Pinpoint the cell where the given text exists, returning its (X, Y) midpoint coordinate. 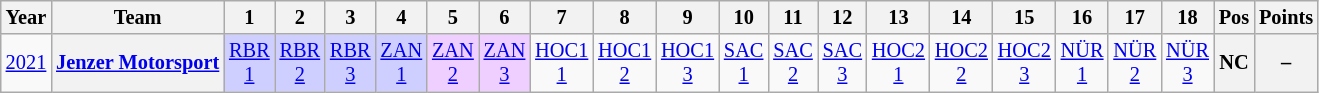
NÜR2 (1134, 63)
RBR2 (300, 63)
ZAN1 (401, 63)
HOC13 (688, 63)
2021 (26, 63)
18 (1188, 17)
HOC21 (898, 63)
RBR3 (350, 63)
HOC22 (962, 63)
2 (300, 17)
Team (138, 17)
8 (624, 17)
14 (962, 17)
HOC12 (624, 63)
NÜR1 (1082, 63)
3 (350, 17)
12 (842, 17)
5 (453, 17)
NC (1234, 63)
HOC11 (562, 63)
NÜR3 (1188, 63)
10 (744, 17)
RBR1 (249, 63)
HOC23 (1024, 63)
Jenzer Motorsport (138, 63)
9 (688, 17)
16 (1082, 17)
– (1286, 63)
Pos (1234, 17)
SAC2 (792, 63)
7 (562, 17)
Points (1286, 17)
Year (26, 17)
ZAN3 (505, 63)
ZAN2 (453, 63)
SAC1 (744, 63)
17 (1134, 17)
13 (898, 17)
1 (249, 17)
6 (505, 17)
SAC3 (842, 63)
15 (1024, 17)
4 (401, 17)
11 (792, 17)
